Provide the (x, y) coordinate of the cell's center where the given text is located.  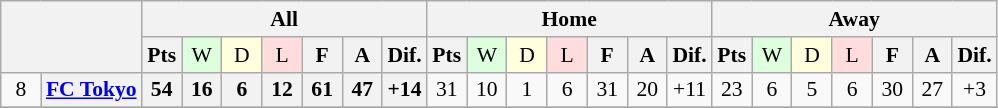
1 (527, 90)
30 (892, 90)
54 (162, 90)
FC Tokyo (92, 90)
16 (202, 90)
8 (21, 90)
All (284, 19)
10 (487, 90)
+3 (974, 90)
27 (932, 90)
61 (322, 90)
23 (732, 90)
5 (812, 90)
12 (282, 90)
20 (647, 90)
+11 (689, 90)
Away (854, 19)
+14 (404, 90)
Home (570, 19)
47 (362, 90)
